Return the [x, y] coordinate for the center point of the cell that contains the specified text.  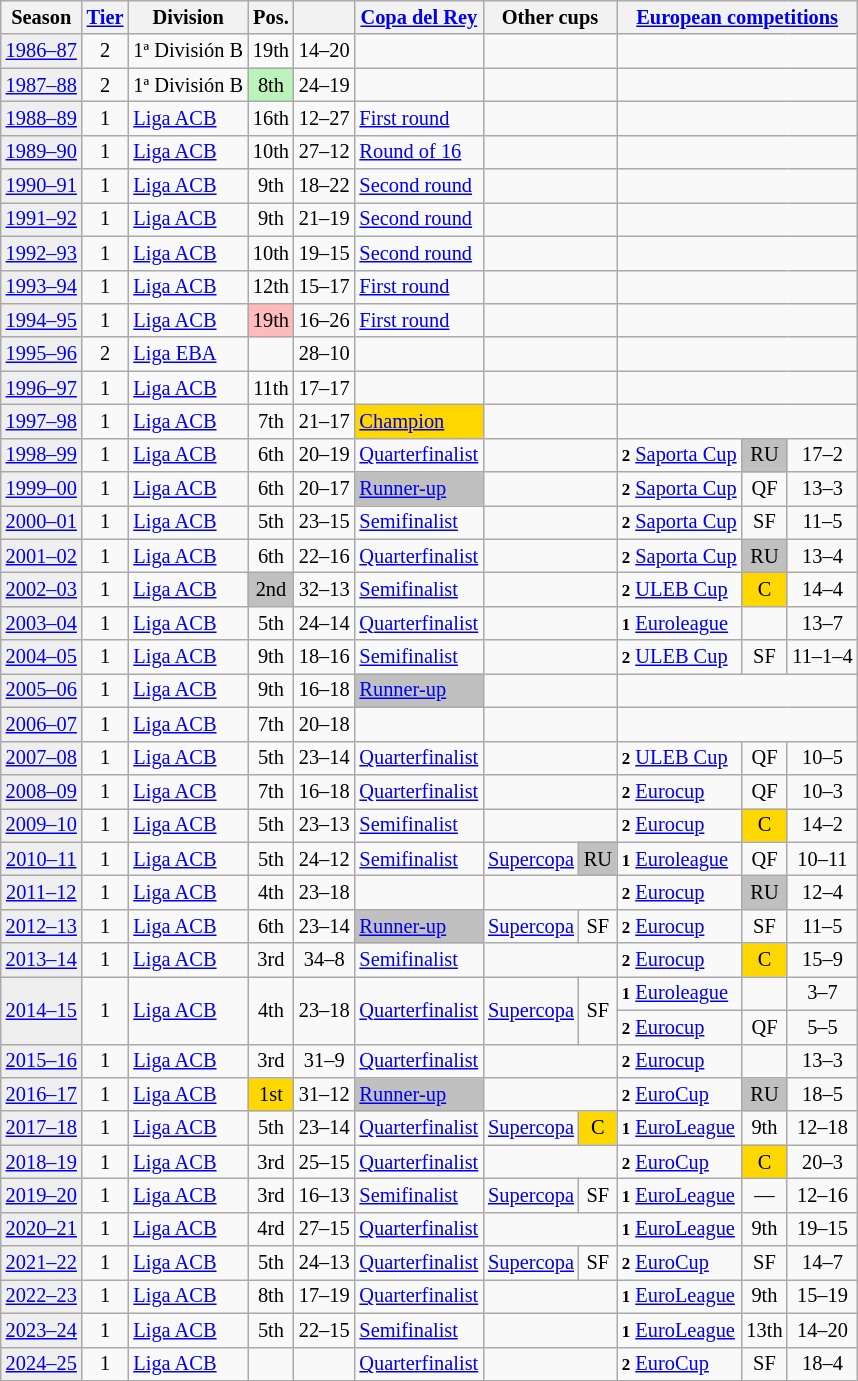
1992–93 [42, 253]
15–9 [822, 960]
1996–97 [42, 388]
Season [42, 17]
24–19 [324, 85]
12–27 [324, 118]
20–19 [324, 455]
16–26 [324, 320]
12–4 [822, 892]
31–9 [324, 1061]
1994–95 [42, 320]
2014–15 [42, 1010]
12–16 [822, 1195]
28–10 [324, 354]
24–13 [324, 1263]
Copa del Rey [420, 17]
2nd [271, 589]
23–13 [324, 825]
Round of 16 [420, 152]
2018–19 [42, 1162]
2003–04 [42, 623]
2001–02 [42, 556]
1987–88 [42, 85]
2010–11 [42, 859]
1986–87 [42, 51]
1993–94 [42, 287]
4rd [271, 1229]
12th [271, 287]
12–18 [822, 1128]
5–5 [822, 1027]
15–17 [324, 287]
14–4 [822, 589]
10–11 [822, 859]
17–19 [324, 1296]
20–18 [324, 724]
21–17 [324, 421]
3–7 [822, 993]
10–5 [822, 758]
1988–89 [42, 118]
Pos. [271, 17]
23–15 [324, 522]
34–8 [324, 960]
14–2 [822, 825]
24–14 [324, 623]
27–12 [324, 152]
16–13 [324, 1195]
27–15 [324, 1229]
2009–10 [42, 825]
18–5 [822, 1094]
2021–22 [42, 1263]
17–2 [822, 455]
15–19 [822, 1296]
2019–20 [42, 1195]
2000–01 [42, 522]
2004–05 [42, 657]
2002–03 [42, 589]
14–7 [822, 1263]
1995–96 [42, 354]
13–7 [822, 623]
18–4 [822, 1364]
Other cups [550, 17]
2006–07 [42, 724]
32–13 [324, 589]
1997–98 [42, 421]
13th [764, 1330]
1991–92 [42, 219]
21–19 [324, 219]
Champion [420, 421]
2011–12 [42, 892]
1999–00 [42, 489]
2024–25 [42, 1364]
2005–06 [42, 690]
Division [188, 17]
1st [271, 1094]
10–3 [822, 791]
11th [271, 388]
22–15 [324, 1330]
22–16 [324, 556]
2015–16 [42, 1061]
2013–14 [42, 960]
Tier [106, 17]
— [764, 1195]
20–17 [324, 489]
31–12 [324, 1094]
11–1–4 [822, 657]
1989–90 [42, 152]
2023–24 [42, 1330]
2022–23 [42, 1296]
16th [271, 118]
2020–21 [42, 1229]
2016–17 [42, 1094]
17–17 [324, 388]
2008–09 [42, 791]
2012–13 [42, 926]
20–3 [822, 1162]
European competitions [738, 17]
24–12 [324, 859]
18–22 [324, 186]
2017–18 [42, 1128]
1998–99 [42, 455]
1990–91 [42, 186]
13–4 [822, 556]
Liga EBA [188, 354]
18–16 [324, 657]
2007–08 [42, 758]
25–15 [324, 1162]
